Locate the cell with the specified text and output its (x, y) center coordinate. 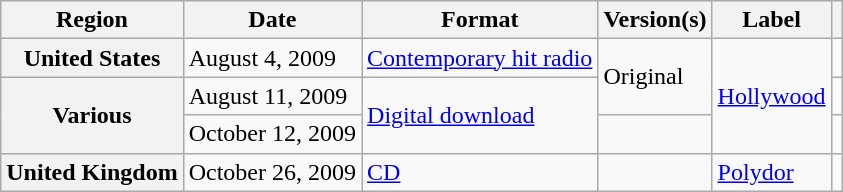
August 4, 2009 (272, 58)
August 11, 2009 (272, 96)
United States (92, 58)
October 12, 2009 (272, 134)
Various (92, 115)
Format (480, 20)
Hollywood (772, 96)
Date (272, 20)
Version(s) (655, 20)
United Kingdom (92, 172)
Original (655, 77)
Contemporary hit radio (480, 58)
Polydor (772, 172)
Digital download (480, 115)
Region (92, 20)
CD (480, 172)
Label (772, 20)
October 26, 2009 (272, 172)
